Determine the (x, y) coordinate at the center of the cell enclosing the given text.  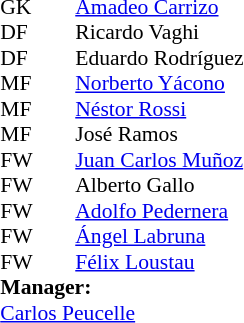
Manager: (122, 287)
Félix Loustau (159, 262)
Ricardo Vaghi (159, 33)
José Ramos (159, 135)
Juan Carlos Muñoz (159, 160)
Adolfo Pedernera (159, 211)
Eduardo Rodríguez (159, 58)
Néstor Rossi (159, 109)
Ángel Labruna (159, 237)
Alberto Gallo (159, 185)
Norberto Yácono (159, 83)
